Return the [x, y] coordinate for the center point of the cell that contains the specified text.  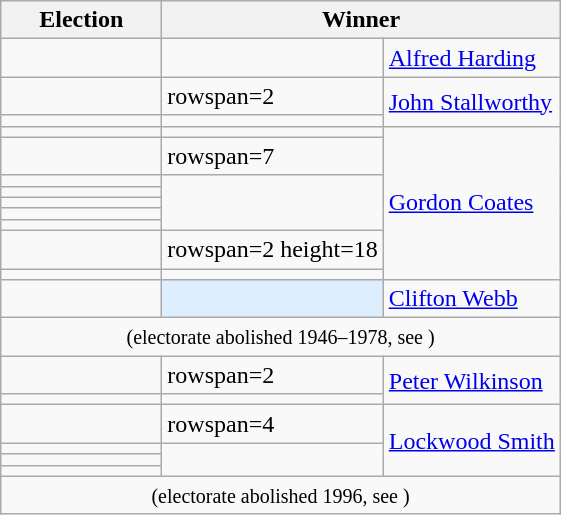
(electorate abolished 1996, see ) [281, 495]
rowspan=2 height=18 [272, 249]
Clifton Webb [472, 299]
Gordon Coates [472, 203]
Winner [362, 20]
rowspan=7 [272, 156]
Election [82, 20]
Alfred Harding [472, 58]
John Stallworthy [472, 102]
Lockwood Smith [472, 440]
(electorate abolished 1946–1978, see ) [281, 337]
rowspan=4 [272, 424]
Peter Wilkinson [472, 380]
